Extract the [x, y] coordinate from the center of the cell holding the provided text.  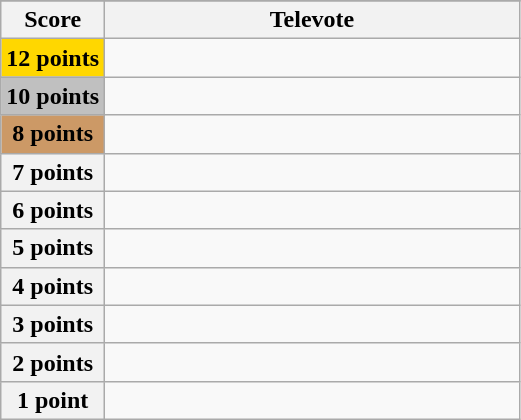
12 points [53, 58]
Score [53, 20]
6 points [53, 210]
4 points [53, 286]
7 points [53, 172]
3 points [53, 324]
5 points [53, 248]
2 points [53, 362]
Televote [312, 20]
8 points [53, 134]
10 points [53, 96]
1 point [53, 400]
